Output the [X, Y] coordinate of the center of the cell containing the given text.  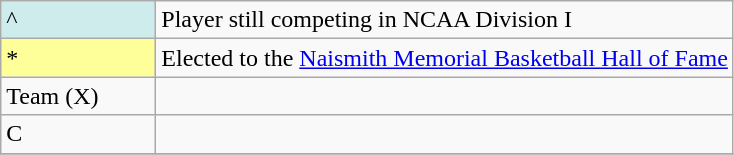
Elected to the Naismith Memorial Basketball Hall of Fame [445, 58]
* [78, 58]
C [78, 134]
Player still competing in NCAA Division I [445, 20]
Team (X) [78, 96]
^ [78, 20]
